Extract the (x, y) coordinate from the center of the cell holding the provided text.  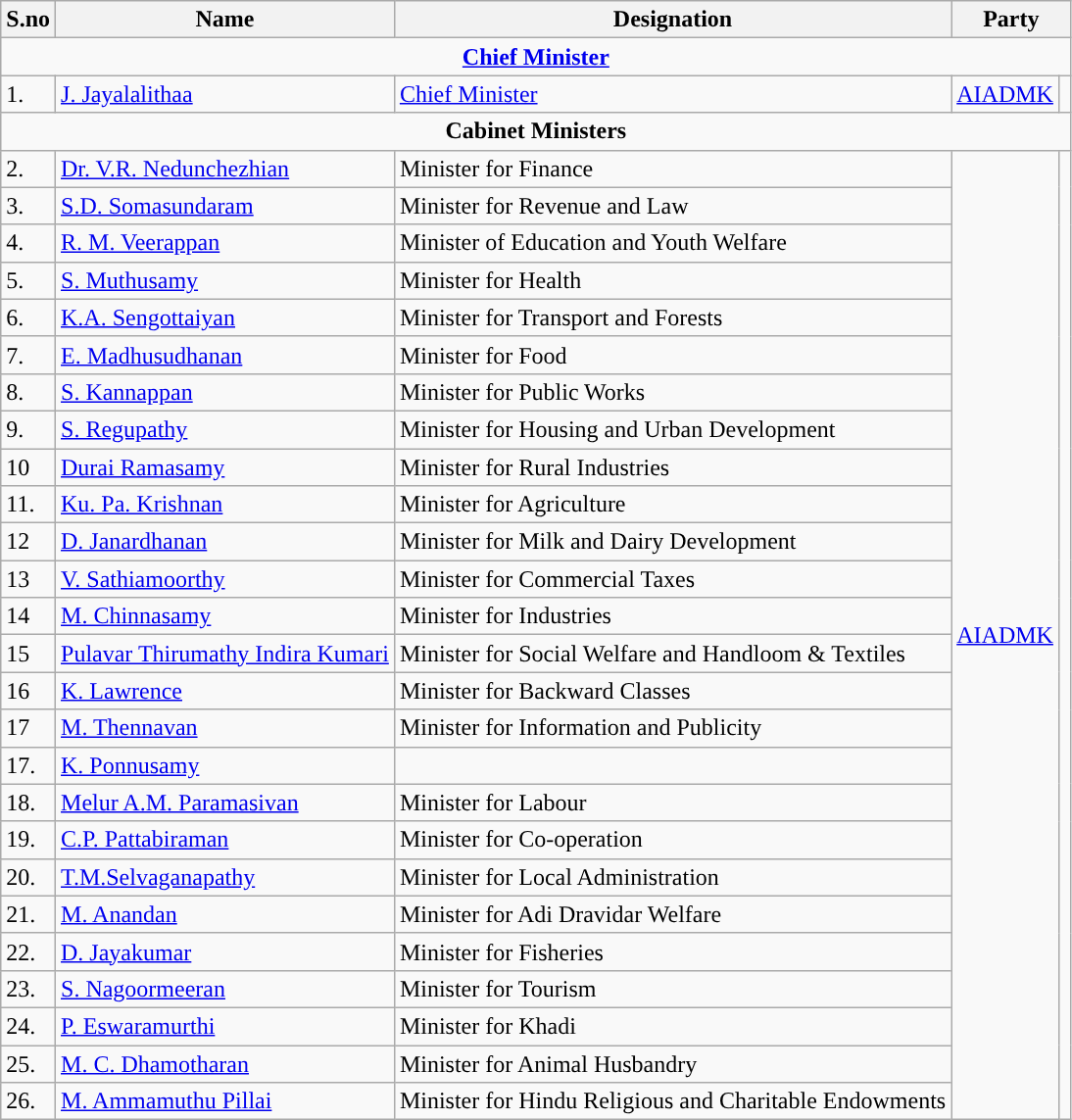
Minister for Food (672, 355)
10 (28, 467)
11. (28, 505)
S.D. Somasundaram (225, 206)
Minister for Health (672, 280)
Minister for Public Works (672, 392)
Minister for Tourism (672, 989)
J. Jayalalithaa (225, 94)
Durai Ramasamy (225, 467)
K.A. Sengottaiyan (225, 317)
14 (28, 616)
9. (28, 429)
18. (28, 803)
Minister for Khadi (672, 1026)
26. (28, 1101)
22. (28, 951)
Party (1011, 20)
4. (28, 243)
3. (28, 206)
M. C. Dhamotharan (225, 1063)
20. (28, 877)
S. Kannappan (225, 392)
Name (225, 20)
7. (28, 355)
Minister for Local Administration (672, 877)
D. Jayakumar (225, 951)
S. Nagoormeeran (225, 989)
1. (28, 94)
Minister for Animal Husbandry (672, 1063)
M. Chinnasamy (225, 616)
Minister for Adi Dravidar Welfare (672, 914)
D. Janardhanan (225, 542)
K. Lawrence (225, 691)
15 (28, 654)
C.P. Pattabiraman (225, 840)
K. Ponnusamy (225, 765)
Minister for Commercial Taxes (672, 579)
6. (28, 317)
Minister for Co-operation (672, 840)
M. Anandan (225, 914)
Minister for Rural Industries (672, 467)
Minister for Revenue and Law (672, 206)
12 (28, 542)
Minister for Labour (672, 803)
2. (28, 169)
S.no (28, 20)
19. (28, 840)
Minister for Social Welfare and Handloom & Textiles (672, 654)
8. (28, 392)
E. Madhusudhanan (225, 355)
Minister for Information and Publicity (672, 728)
Minister of Education and Youth Welfare (672, 243)
M. Thennavan (225, 728)
Melur A.M. Paramasivan (225, 803)
23. (28, 989)
T.M.Selvaganapathy (225, 877)
13 (28, 579)
Minister for Housing and Urban Development (672, 429)
S. Muthusamy (225, 280)
Minister for Backward Classes (672, 691)
P. Eswaramurthi (225, 1026)
16 (28, 691)
S. Regupathy (225, 429)
Dr. V.R. Nedunchezhian (225, 169)
17 (28, 728)
17. (28, 765)
Minister for Hindu Religious and Charitable Endowments (672, 1101)
Minister for Finance (672, 169)
25. (28, 1063)
R. M. Veerappan (225, 243)
24. (28, 1026)
21. (28, 914)
Minister for Industries (672, 616)
Cabinet Ministers (536, 131)
Minister for Milk and Dairy Development (672, 542)
V. Sathiamoorthy (225, 579)
Designation (672, 20)
5. (28, 280)
Minister for Agriculture (672, 505)
Minister for Transport and Forests (672, 317)
M. Ammamuthu Pillai (225, 1101)
Minister for Fisheries (672, 951)
Ku. Pa. Krishnan (225, 505)
Pulavar Thirumathy Indira Kumari (225, 654)
